For the text-containing cell, return its midpoint in [X, Y] coordinate format. 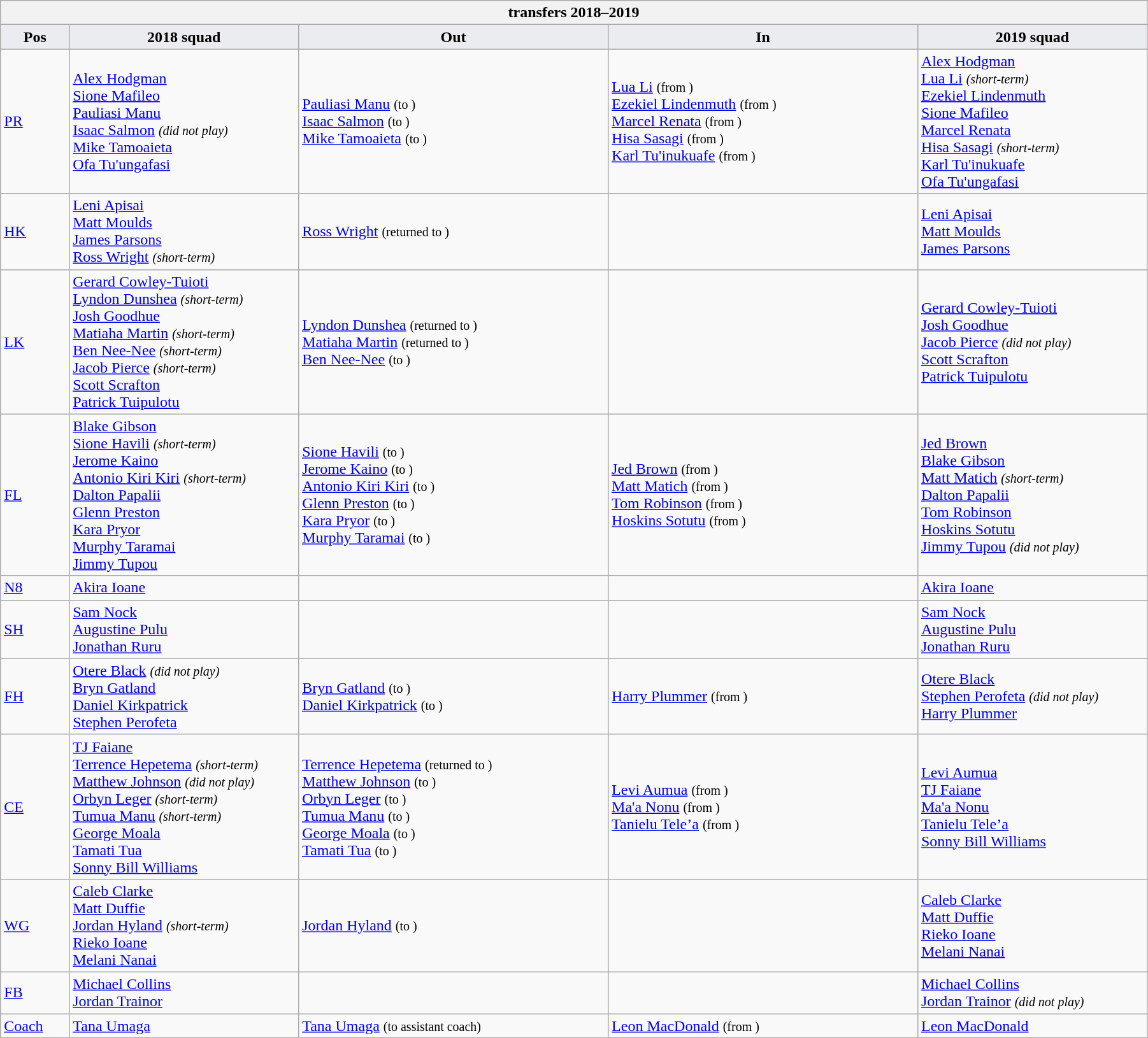
FB [35, 992]
LK [35, 341]
2018 squad [184, 37]
Alex Hodgman Lua Li (short-term) Ezekiel Lindenmuth Sione Mafileo Marcel Renata Hisa Sasagi (short-term) Karl Tu'inukuafe Ofa Tu'ungafasi [1032, 121]
Levi Aumua (from ) Ma'a Nonu (from ) Tanielu Tele’a (from ) [763, 806]
Tana Umaga (to assistant coach) [454, 1026]
Tana Umaga [184, 1026]
Michael Collins Jordan Trainor [184, 992]
Sione Havili (to ) Jerome Kaino (to ) Antonio Kiri Kiri (to ) Glenn Preston (to ) Kara Pryor (to ) Murphy Taramai (to ) [454, 495]
Pauliasi Manu (to ) Isaac Salmon (to ) Mike Tamoaieta (to ) [454, 121]
Jed Brown Blake Gibson Matt Matich (short-term) Dalton Papalii Tom Robinson Hoskins Sotutu Jimmy Tupou (did not play) [1032, 495]
PR [35, 121]
Jordan Hyland (to ) [454, 925]
Caleb Clarke Matt Duffie Jordan Hyland (short-term) Rieko Ioane Melani Nanai [184, 925]
Pos [35, 37]
HK [35, 232]
Leni Apisai Matt Moulds James Parsons Ross Wright (short-term) [184, 232]
FH [35, 697]
In [763, 37]
CE [35, 806]
Leon MacDonald (from ) [763, 1026]
Leon MacDonald [1032, 1026]
Terrence Hepetema (returned to ) Matthew Johnson (to ) Orbyn Leger (to ) Tumua Manu (to ) George Moala (to ) Tamati Tua (to ) [454, 806]
2019 squad [1032, 37]
Ross Wright (returned to ) [454, 232]
Bryn Gatland (to ) Daniel Kirkpatrick (to ) [454, 697]
Out [454, 37]
Lyndon Dunshea (returned to ) Matiaha Martin (returned to ) Ben Nee-Nee (to ) [454, 341]
N8 [35, 588]
Otere Black Stephen Perofeta (did not play) Harry Plummer [1032, 697]
Jed Brown (from ) Matt Matich (from ) Tom Robinson (from ) Hoskins Sotutu (from ) [763, 495]
WG [35, 925]
Caleb Clarke Matt Duffie Rieko Ioane Melani Nanai [1032, 925]
Levi Aumua TJ Faiane Ma'a Nonu Tanielu Tele’a Sonny Bill Williams [1032, 806]
Coach [35, 1026]
Harry Plummer (from ) [763, 697]
transfers 2018–2019 [574, 13]
Lua Li (from ) Ezekiel Lindenmuth (from ) Marcel Renata (from ) Hisa Sasagi (from ) Karl Tu'inukuafe (from ) [763, 121]
Gerard Cowley-Tuioti Josh Goodhue Jacob Pierce (did not play) Scott Scrafton Patrick Tuipulotu [1032, 341]
Alex Hodgman Sione Mafileo Pauliasi Manu Isaac Salmon (did not play) Mike Tamoaieta Ofa Tu'ungafasi [184, 121]
Otere Black (did not play) Bryn Gatland Daniel Kirkpatrick Stephen Perofeta [184, 697]
FL [35, 495]
SH [35, 629]
Leni Apisai Matt Moulds James Parsons [1032, 232]
Michael Collins Jordan Trainor (did not play) [1032, 992]
Blake Gibson Sione Havili (short-term) Jerome Kaino Antonio Kiri Kiri (short-term) Dalton Papalii Glenn Preston Kara Pryor Murphy Taramai Jimmy Tupou [184, 495]
